Provide the [X, Y] coordinate of the cell's center where the given text is located.  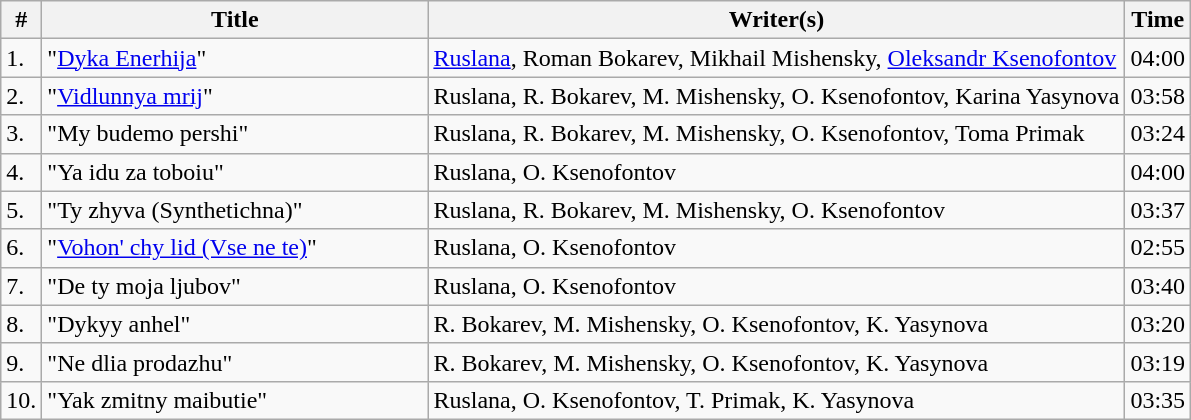
2. [22, 96]
"Dykyy anhel" [235, 324]
02:55 [1158, 248]
03:35 [1158, 400]
Ruslana, R. Bokarev, M. Mishensky, O. Ksenofontov, Toma Primak [776, 134]
03:37 [1158, 210]
Ruslana, Roman Bokarev, Mikhail Mishensky, Oleksandr Ksenofontov [776, 58]
Writer(s) [776, 20]
Time [1158, 20]
03:58 [1158, 96]
9. [22, 362]
"Vidlunnya mrij" [235, 96]
Ruslana, O. Ksenofontov, T. Primak, K. Yasynova [776, 400]
Ruslana, R. Bokarev, M. Mishensky, O. Ksenofontov, Karina Yasynova [776, 96]
"Ne dlia prodazhu" [235, 362]
6. [22, 248]
4. [22, 172]
03:24 [1158, 134]
Title [235, 20]
03:20 [1158, 324]
03:19 [1158, 362]
03:40 [1158, 286]
"Ya idu za toboiu" [235, 172]
"De ty moja ljubov" [235, 286]
# [22, 20]
1. [22, 58]
8. [22, 324]
7. [22, 286]
Ruslana, R. Bokarev, M. Mishensky, O. Ksenofontov [776, 210]
10. [22, 400]
"Yak zmitny maibutie" [235, 400]
"Ty zhyva (Synthetichna)" [235, 210]
3. [22, 134]
"Dyka Enerhija" [235, 58]
"Vohon' chy lid (Vse ne te)" [235, 248]
5. [22, 210]
"My budemo pershi" [235, 134]
